Provide the (x, y) coordinate of the cell's center where the given text is located.  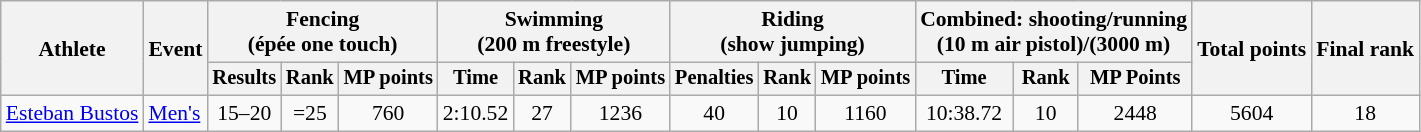
Fencing(épée one touch) (322, 32)
1236 (620, 114)
Athlete (72, 48)
=25 (310, 114)
Final rank (1365, 48)
Swimming(200 m freestyle) (554, 32)
MP Points (1135, 79)
760 (388, 114)
15–20 (244, 114)
Esteban Bustos (72, 114)
5604 (1252, 114)
2448 (1135, 114)
27 (542, 114)
Results (244, 79)
40 (714, 114)
Event (175, 48)
1160 (866, 114)
Men's (175, 114)
2:10.52 (476, 114)
Riding(show jumping) (792, 32)
Penalties (714, 79)
10:38.72 (964, 114)
Total points (1252, 48)
Combined: shooting/running(10 m air pistol)/(3000 m) (1054, 32)
18 (1365, 114)
